Locate the cell with the specified text and output its [X, Y] center coordinate. 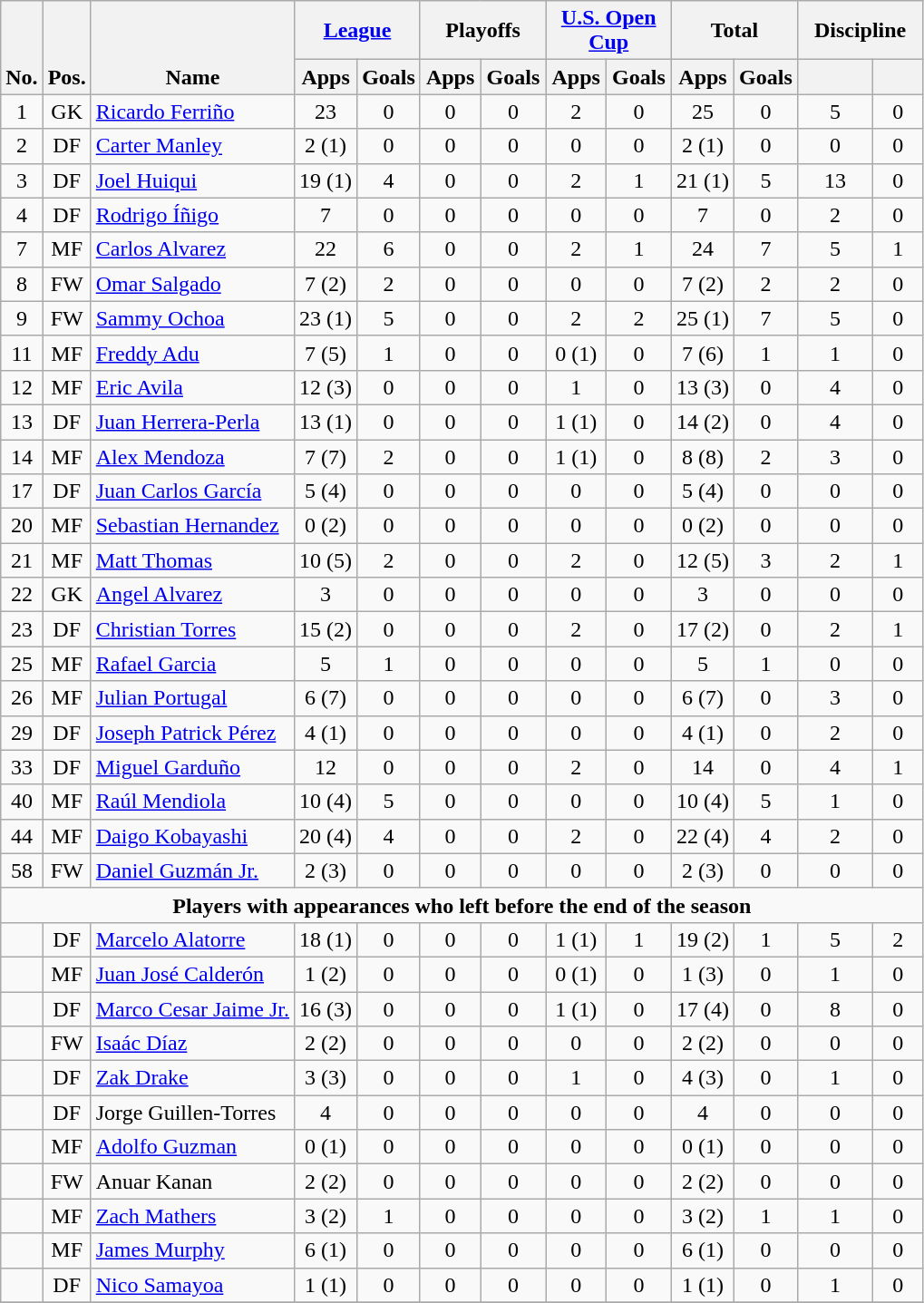
Joel Huiqui [192, 180]
12 (5) [702, 560]
U.S. Open Cup [609, 31]
17 [22, 491]
Julian Portugal [192, 698]
Daigo Kobayashi [192, 836]
7 (7) [326, 456]
Total [734, 31]
33 [22, 767]
Sebastian Hernandez [192, 526]
40 [22, 802]
Miguel Garduño [192, 767]
Zach Mathers [192, 1216]
22 (4) [702, 836]
Jorge Guillen-Torres [192, 1113]
7 (6) [702, 353]
Juan Carlos García [192, 491]
Daniel Guzmán Jr. [192, 870]
Matt Thomas [192, 560]
12 (3) [326, 387]
11 [22, 353]
Sammy Ochoa [192, 318]
Freddy Adu [192, 353]
29 [22, 733]
21 (1) [702, 180]
Joseph Patrick Pérez [192, 733]
Omar Salgado [192, 284]
21 [22, 560]
League [357, 31]
Ricardo Ferriño [192, 112]
Name [192, 47]
6 [389, 249]
Rafael Garcia [192, 664]
Rodrigo Íñigo [192, 215]
15 (2) [326, 629]
Isaác Díaz [192, 1044]
13 (1) [326, 422]
9 [22, 318]
Juan Herrera-Perla [192, 422]
Raúl Mendiola [192, 802]
19 (2) [702, 939]
Players with appearances who left before the end of the season [462, 905]
1 (3) [702, 974]
Marco Cesar Jaime Jr. [192, 1009]
20 (4) [326, 836]
14 (2) [702, 422]
3 (3) [326, 1078]
Pos. [67, 47]
Discipline [860, 31]
Angel Alvarez [192, 595]
Anuar Kanan [192, 1181]
20 [22, 526]
4 (3) [702, 1078]
Carlos Alvarez [192, 249]
Christian Torres [192, 629]
18 (1) [326, 939]
58 [22, 870]
25 (1) [702, 318]
26 [22, 698]
Marcelo Alatorre [192, 939]
7 (5) [326, 353]
Alex Mendoza [192, 456]
No. [22, 47]
17 (4) [702, 1009]
23 (1) [326, 318]
16 (3) [326, 1009]
Juan José Calderón [192, 974]
17 (2) [702, 629]
Adolfo Guzman [192, 1147]
10 (5) [326, 560]
24 [702, 249]
James Murphy [192, 1250]
Zak Drake [192, 1078]
13 (3) [702, 387]
Nico Samayoa [192, 1285]
Eric Avila [192, 387]
1 (2) [326, 974]
44 [22, 836]
19 (1) [326, 180]
Carter Manley [192, 146]
8 (8) [702, 456]
Playoffs [482, 31]
